Return the [X, Y] coordinate for the center point of the cell that contains the specified text.  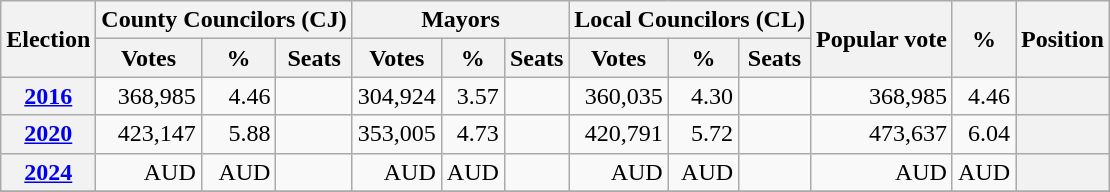
2020 [48, 134]
5.72 [703, 134]
473,637 [881, 134]
4.73 [472, 134]
5.88 [238, 134]
3.57 [472, 96]
353,005 [396, 134]
Local Councilors (CL) [690, 20]
Mayors [460, 20]
2016 [48, 96]
2024 [48, 172]
304,924 [396, 96]
Position [1063, 39]
4.30 [703, 96]
420,791 [618, 134]
Popular vote [881, 39]
County Councilors (CJ) [224, 20]
423,147 [148, 134]
360,035 [618, 96]
Election [48, 39]
6.04 [984, 134]
